Detect which cell encompasses the target text, then output its [x, y] center coordinate. 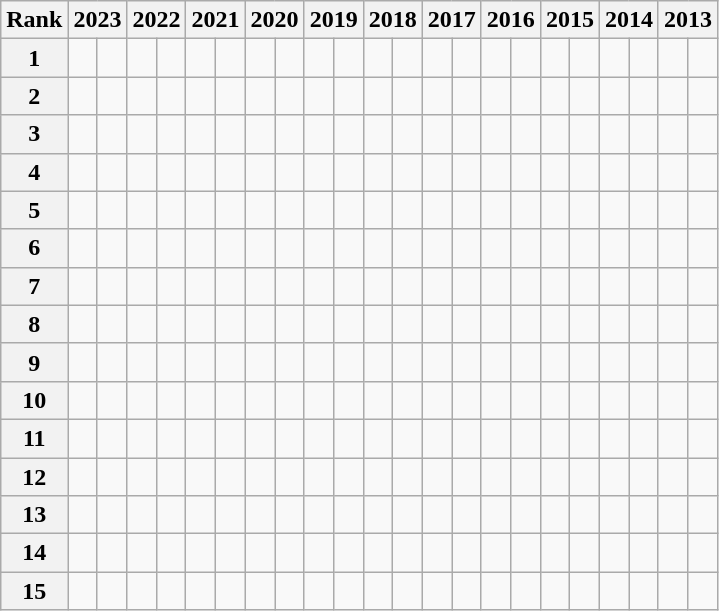
2016 [510, 20]
9 [34, 362]
2013 [688, 20]
Rank [34, 20]
2019 [334, 20]
4 [34, 172]
14 [34, 553]
15 [34, 591]
11 [34, 438]
2023 [98, 20]
2020 [274, 20]
2015 [570, 20]
5 [34, 210]
2021 [216, 20]
2018 [392, 20]
3 [34, 134]
2 [34, 96]
1 [34, 58]
7 [34, 286]
6 [34, 248]
2022 [156, 20]
12 [34, 477]
13 [34, 515]
8 [34, 324]
2017 [452, 20]
2014 [628, 20]
10 [34, 400]
